Output the [X, Y] coordinate of the center of the cell containing the given text.  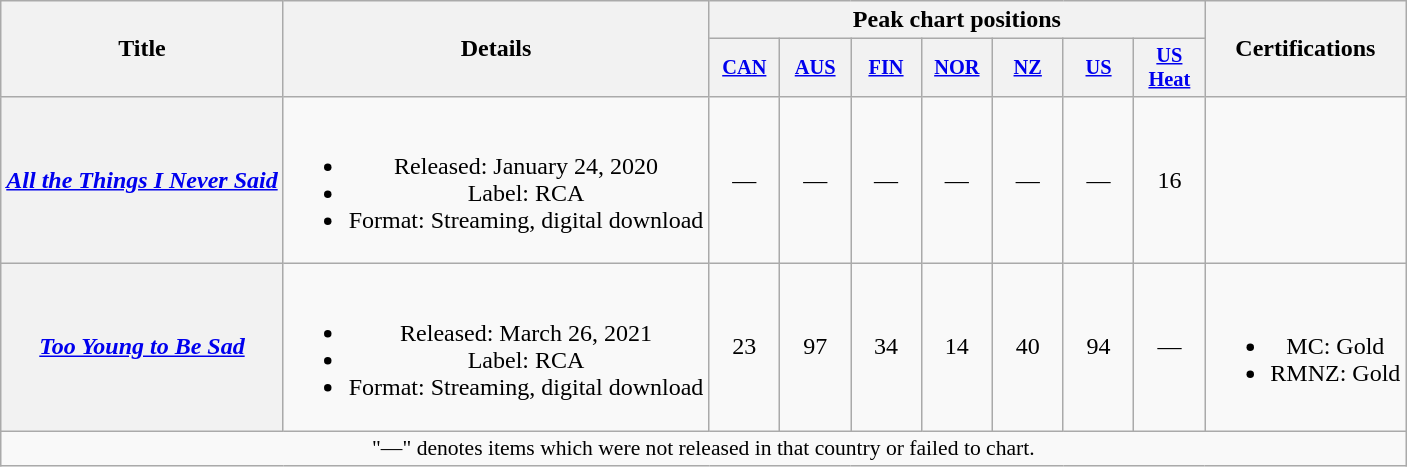
MC: GoldRMNZ: Gold [1306, 348]
All the Things I Never Said [142, 180]
40 [1028, 348]
97 [816, 348]
NZ [1028, 68]
NOR [956, 68]
Certifications [1306, 49]
US [1098, 68]
Released: March 26, 2021Label: RCAFormat: Streaming, digital download [496, 348]
34 [886, 348]
FIN [886, 68]
Title [142, 49]
Released: January 24, 2020Label: RCAFormat: Streaming, digital download [496, 180]
CAN [744, 68]
USHeat [1170, 68]
Peak chart positions [957, 20]
16 [1170, 180]
Details [496, 49]
94 [1098, 348]
AUS [816, 68]
Too Young to Be Sad [142, 348]
14 [956, 348]
23 [744, 348]
"—" denotes items which were not released in that country or failed to chart. [704, 449]
